Search for the cell housing the specified text and yield its (x, y) center coordinate. 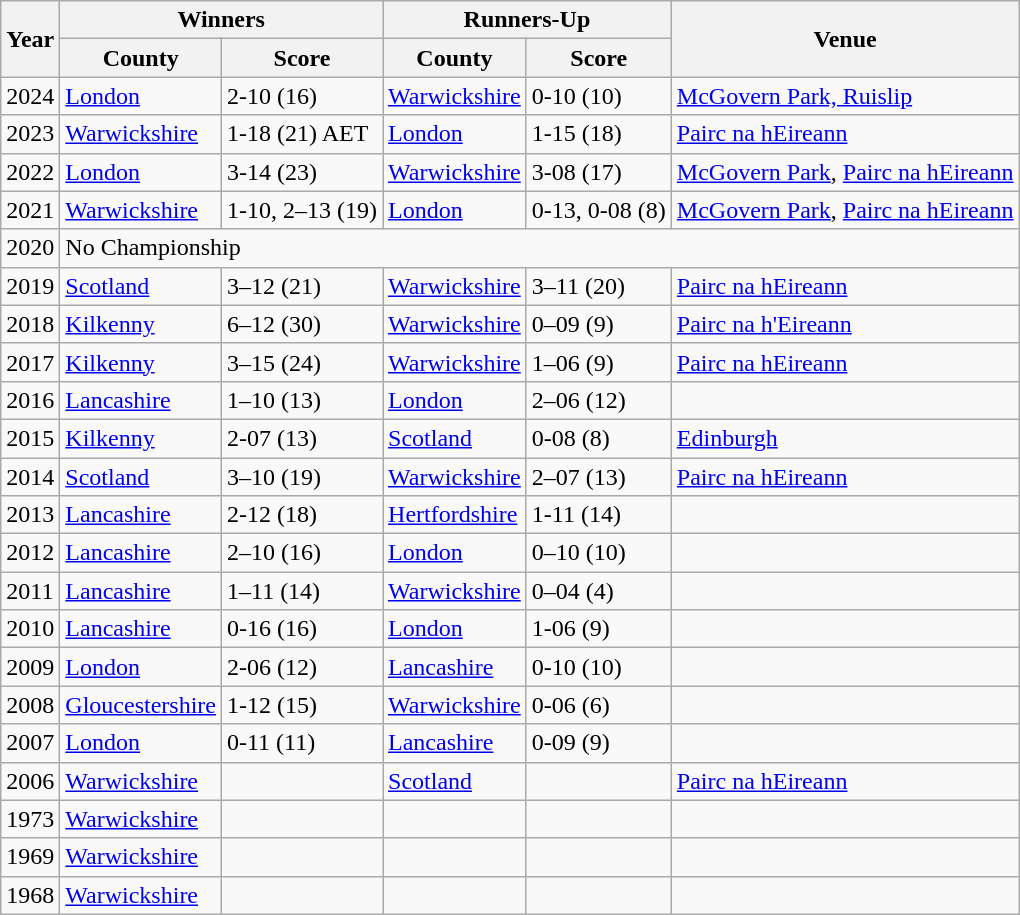
Gloucestershire (141, 705)
2-12 (18) (302, 515)
1-15 (18) (598, 134)
1–06 (9) (598, 362)
Venue (845, 39)
3–12 (21) (302, 286)
3-08 (17) (598, 172)
1-11 (14) (598, 515)
2015 (30, 438)
1-10, 2–13 (19) (302, 210)
0-08 (8) (598, 438)
2-10 (16) (302, 96)
2022 (30, 172)
0-11 (11) (302, 743)
2021 (30, 210)
0–10 (10) (598, 553)
0–09 (9) (598, 324)
3–10 (19) (302, 477)
3-14 (23) (302, 172)
1968 (30, 895)
0-16 (16) (302, 629)
Runners-Up (528, 20)
2018 (30, 324)
Hertfordshire (455, 515)
2006 (30, 781)
1–11 (14) (302, 591)
Pairc na h'Eireann (845, 324)
2024 (30, 96)
3–15 (24) (302, 362)
2007 (30, 743)
McGovern Park, Ruislip (845, 96)
2017 (30, 362)
1969 (30, 857)
2011 (30, 591)
3–11 (20) (598, 286)
2009 (30, 667)
2020 (30, 248)
Year (30, 39)
1973 (30, 819)
0-06 (6) (598, 705)
6–12 (30) (302, 324)
2008 (30, 705)
1–10 (13) (302, 400)
2–06 (12) (598, 400)
1-12 (15) (302, 705)
2013 (30, 515)
1-06 (9) (598, 629)
2–10 (16) (302, 553)
0–04 (4) (598, 591)
2012 (30, 553)
0-09 (9) (598, 743)
2010 (30, 629)
Edinburgh (845, 438)
2016 (30, 400)
2-07 (13) (302, 438)
2023 (30, 134)
2-06 (12) (302, 667)
Winners (222, 20)
2014 (30, 477)
2019 (30, 286)
No Championship (540, 248)
1-18 (21) AET (302, 134)
0-13, 0-08 (8) (598, 210)
2–07 (13) (598, 477)
